Extract the [x, y] coordinate from the center of the cell holding the provided text.  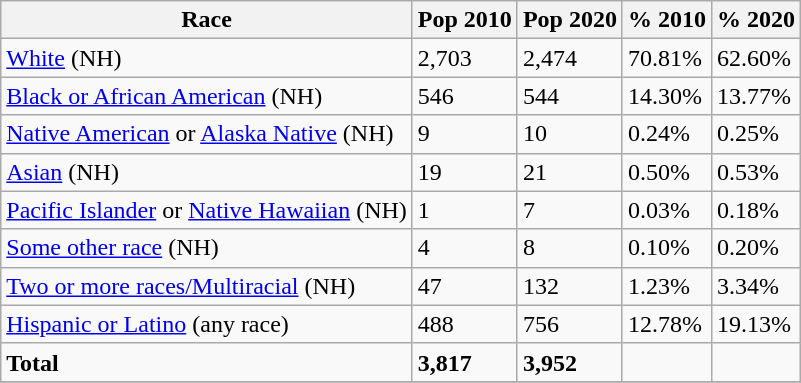
12.78% [666, 324]
3.34% [756, 286]
0.18% [756, 210]
% 2010 [666, 20]
0.24% [666, 134]
13.77% [756, 96]
0.53% [756, 172]
Asian (NH) [207, 172]
2,474 [570, 58]
70.81% [666, 58]
0.50% [666, 172]
47 [464, 286]
14.30% [666, 96]
1 [464, 210]
Hispanic or Latino (any race) [207, 324]
3,952 [570, 362]
0.10% [666, 248]
62.60% [756, 58]
8 [570, 248]
4 [464, 248]
544 [570, 96]
Native American or Alaska Native (NH) [207, 134]
0.20% [756, 248]
7 [570, 210]
Some other race (NH) [207, 248]
White (NH) [207, 58]
19.13% [756, 324]
0.25% [756, 134]
10 [570, 134]
Pop 2010 [464, 20]
19 [464, 172]
Black or African American (NH) [207, 96]
Two or more races/Multiracial (NH) [207, 286]
756 [570, 324]
2,703 [464, 58]
% 2020 [756, 20]
9 [464, 134]
0.03% [666, 210]
Race [207, 20]
488 [464, 324]
21 [570, 172]
Pacific Islander or Native Hawaiian (NH) [207, 210]
Pop 2020 [570, 20]
3,817 [464, 362]
132 [570, 286]
546 [464, 96]
Total [207, 362]
1.23% [666, 286]
